Find where the given text appears and provide that cell's center as [x, y] coordinate. 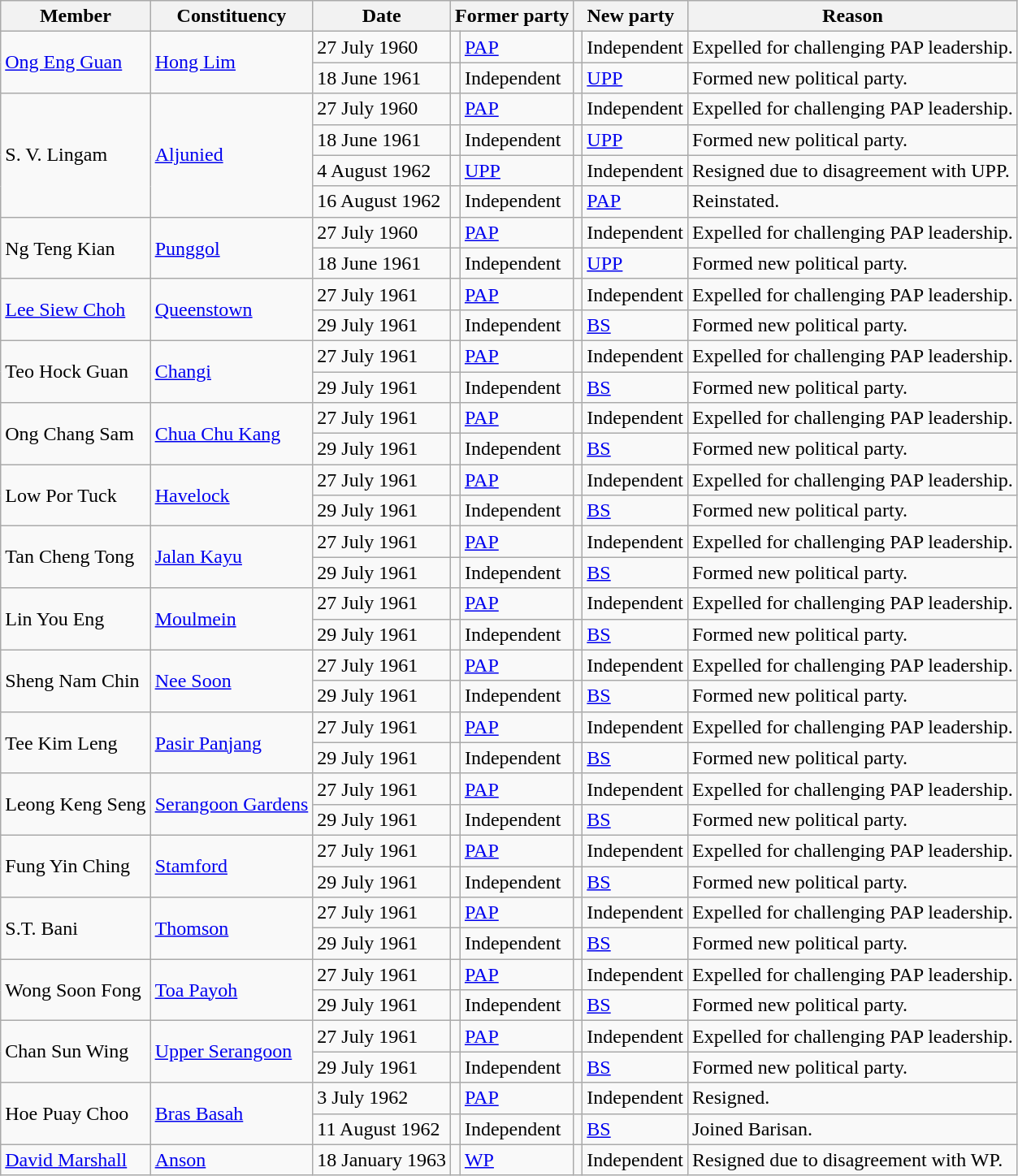
Bras Basah [232, 1113]
Low Por Tuck [76, 495]
Changi [232, 371]
New party [630, 16]
Jalan Kayu [232, 557]
Thomson [232, 928]
Nee Soon [232, 681]
Leong Keng Seng [76, 804]
Chua Chu Kang [232, 434]
Resigned due to disagreement with WP. [852, 1160]
Resigned due to disagreement with UPP. [852, 171]
4 August 1962 [382, 171]
3 July 1962 [382, 1098]
Lee Siew Choh [76, 309]
Tee Kim Leng [76, 742]
Moulmein [232, 619]
Serangoon Gardens [232, 804]
S.T. Bani [76, 928]
Tan Cheng Tong [76, 557]
Teo Hock Guan [76, 371]
David Marshall [76, 1160]
Queenstown [232, 309]
WP [517, 1160]
Pasir Panjang [232, 742]
Reinstated. [852, 201]
Ong Chang Sam [76, 434]
11 August 1962 [382, 1129]
Constituency [232, 16]
Lin You Eng [76, 619]
Wong Soon Fong [76, 990]
Chan Sun Wing [76, 1052]
Date [382, 16]
Ng Teng Kian [76, 248]
Member [76, 16]
Ong Eng Guan [76, 63]
Punggol [232, 248]
Hoe Puay Choo [76, 1113]
Resigned. [852, 1098]
Reason [852, 16]
Anson [232, 1160]
Toa Payoh [232, 990]
Stamford [232, 866]
Former party [512, 16]
Upper Serangoon [232, 1052]
Fung Yin Ching [76, 866]
Hong Lim [232, 63]
S. V. Lingam [76, 155]
18 January 1963 [382, 1160]
Sheng Nam Chin [76, 681]
Aljunied [232, 155]
16 August 1962 [382, 201]
Havelock [232, 495]
Joined Barisan. [852, 1129]
